Detect which cell encompasses the target text, then output its (X, Y) center coordinate. 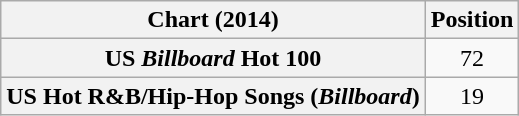
US Billboard Hot 100 (213, 58)
72 (472, 58)
Position (472, 20)
Chart (2014) (213, 20)
19 (472, 96)
US Hot R&B/Hip-Hop Songs (Billboard) (213, 96)
